For the text-containing cell, return its midpoint in [x, y] coordinate format. 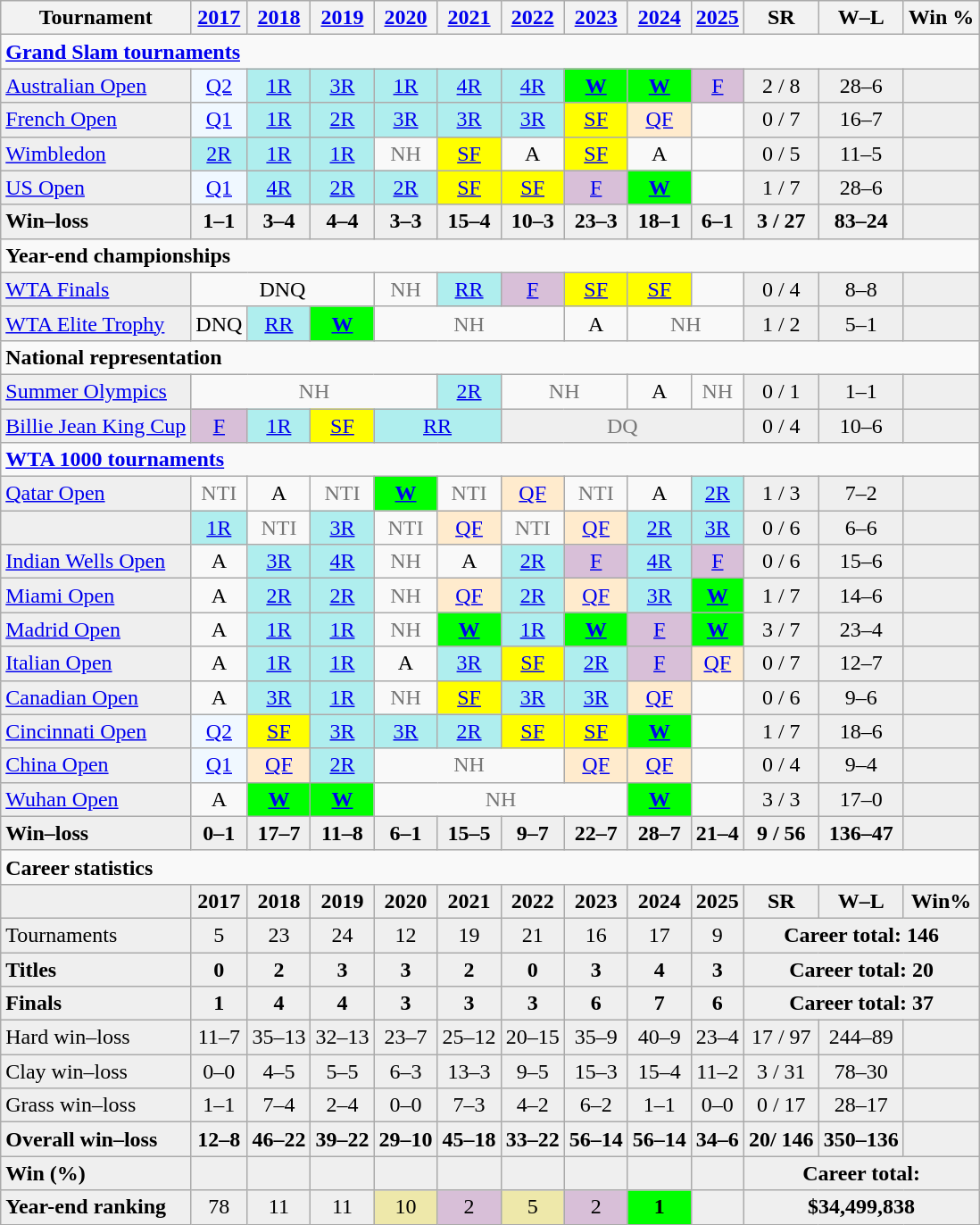
28–7 [659, 833]
23–7 [405, 1037]
6–6 [860, 528]
12–8 [220, 1139]
3 / 3 [781, 799]
Overall win–loss [96, 1139]
Career statistics [490, 867]
Career total: 20 [860, 969]
Italian Open [96, 663]
3–4 [278, 221]
DQ [622, 426]
Summer Olympics [96, 391]
Finals [96, 1004]
15–6 [860, 562]
6–2 [596, 1105]
0 / 17 [781, 1105]
78–30 [860, 1071]
0–1 [220, 833]
0 / 5 [781, 154]
WTA Finals [96, 289]
Madrid Open [96, 629]
3 / 7 [781, 629]
23 [278, 935]
10–3 [532, 221]
29–10 [405, 1139]
20–15 [532, 1037]
Year-end championships [490, 255]
Tournament [96, 18]
Indian Wells Open [96, 562]
34–6 [718, 1139]
22–7 [596, 833]
Win % [941, 18]
9–5 [532, 1071]
$34,499,838 [860, 1207]
15–5 [469, 833]
17–7 [278, 833]
WTA Elite Trophy [96, 323]
Australian Open [96, 86]
French Open [96, 120]
Hard win–loss [96, 1037]
39–22 [343, 1139]
Career total: 146 [860, 935]
17–0 [860, 799]
4–5 [278, 1071]
7–4 [278, 1105]
18–1 [659, 221]
16 [596, 935]
21–4 [718, 833]
Year-end ranking [96, 1207]
8–8 [860, 289]
3 / 31 [781, 1071]
4–2 [532, 1105]
11–2 [718, 1071]
National representation [490, 357]
16–7 [860, 120]
78 [220, 1207]
28–17 [860, 1105]
9–4 [860, 765]
12–7 [860, 663]
9–6 [860, 697]
Cincinnati Open [96, 731]
3–3 [405, 221]
11–5 [860, 154]
21 [532, 935]
40–9 [659, 1037]
10 [405, 1207]
24 [343, 935]
25–12 [469, 1037]
WTA 1000 tournaments [490, 460]
Win% [941, 901]
1 / 2 [781, 323]
7–2 [860, 494]
Billie Jean King Cup [96, 426]
2–4 [343, 1105]
3 / 27 [781, 221]
244–89 [860, 1037]
Titles [96, 969]
Qatar Open [96, 494]
7 [659, 1004]
China Open [96, 765]
10–6 [860, 426]
14–6 [860, 596]
Tournaments [96, 935]
46–22 [278, 1139]
35–9 [596, 1037]
83–24 [860, 221]
18–6 [860, 731]
15–3 [596, 1071]
1 / 3 [781, 494]
350–136 [860, 1139]
Grand Slam tournaments [490, 52]
4–4 [343, 221]
Canadian Open [96, 697]
32–13 [343, 1037]
19 [469, 935]
11–7 [220, 1037]
33–22 [532, 1139]
35–13 [278, 1037]
Grass win–loss [96, 1105]
6–3 [405, 1071]
45–18 [469, 1139]
US Open [96, 187]
9 [718, 935]
2 / 8 [781, 86]
23–3 [596, 221]
20/ 146 [781, 1139]
11–8 [343, 833]
17 [659, 935]
Wimbledon [96, 154]
12 [405, 935]
5–5 [343, 1071]
13–3 [469, 1071]
9–7 [532, 833]
Career total: [860, 1173]
0 / 1 [781, 391]
9 / 56 [781, 833]
Clay win–loss [96, 1071]
5–1 [860, 323]
Career total: 37 [860, 1004]
Wuhan Open [96, 799]
Miami Open [96, 596]
17 / 97 [781, 1037]
7–3 [469, 1105]
136–47 [860, 833]
Win (%) [96, 1173]
